Find where the given text appears and provide that cell's center as [X, Y] coordinate. 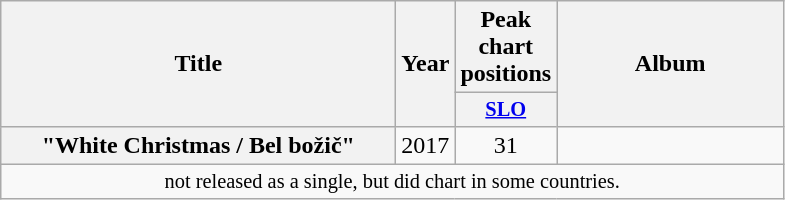
SLO [506, 110]
"White Christmas / Bel božič" [198, 145]
Album [670, 64]
Title [198, 64]
not released as a single, but did chart in some countries. [392, 182]
Peak chart positions [506, 47]
31 [506, 145]
2017 [426, 145]
Year [426, 64]
